Return [x, y] of the center of cell containing provided text 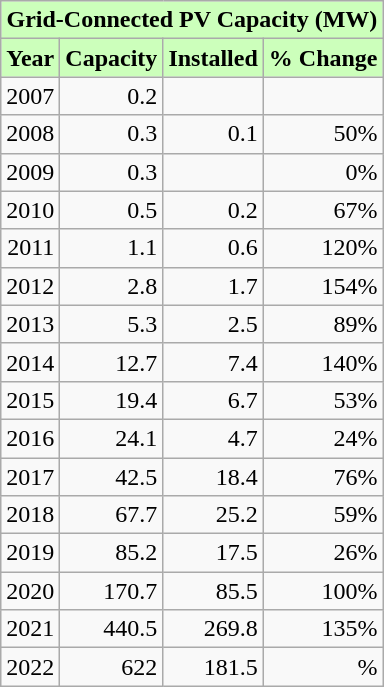
2.5 [213, 324]
67% [323, 210]
19.4 [112, 400]
85.2 [112, 553]
17.5 [213, 553]
154% [323, 286]
0.6 [213, 248]
12.7 [112, 362]
% Change [323, 58]
2008 [30, 134]
Grid-Connected PV Capacity (MW) [192, 20]
76% [323, 477]
89% [323, 324]
2021 [30, 629]
24.1 [112, 438]
0.1 [213, 134]
Year [30, 58]
140% [323, 362]
59% [323, 515]
2011 [30, 248]
622 [112, 667]
2010 [30, 210]
6.7 [213, 400]
2020 [30, 591]
% [323, 667]
2016 [30, 438]
18.4 [213, 477]
4.7 [213, 438]
53% [323, 400]
1.7 [213, 286]
5.3 [112, 324]
2009 [30, 172]
2013 [30, 324]
0.5 [112, 210]
2012 [30, 286]
2.8 [112, 286]
181.5 [213, 667]
85.5 [213, 591]
7.4 [213, 362]
2019 [30, 553]
50% [323, 134]
2022 [30, 667]
Installed [213, 58]
170.7 [112, 591]
120% [323, 248]
2017 [30, 477]
67.7 [112, 515]
440.5 [112, 629]
42.5 [112, 477]
2007 [30, 96]
Capacity [112, 58]
1.1 [112, 248]
2015 [30, 400]
25.2 [213, 515]
0% [323, 172]
269.8 [213, 629]
100% [323, 591]
24% [323, 438]
2018 [30, 515]
2014 [30, 362]
135% [323, 629]
26% [323, 553]
